Output the [x, y] coordinate of the center of the cell containing the given text.  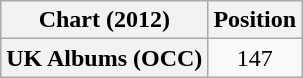
UK Albums (OCC) [104, 58]
Chart (2012) [104, 20]
Position [255, 20]
147 [255, 58]
